Extract the (X, Y) coordinate from the center of the cell holding the provided text.  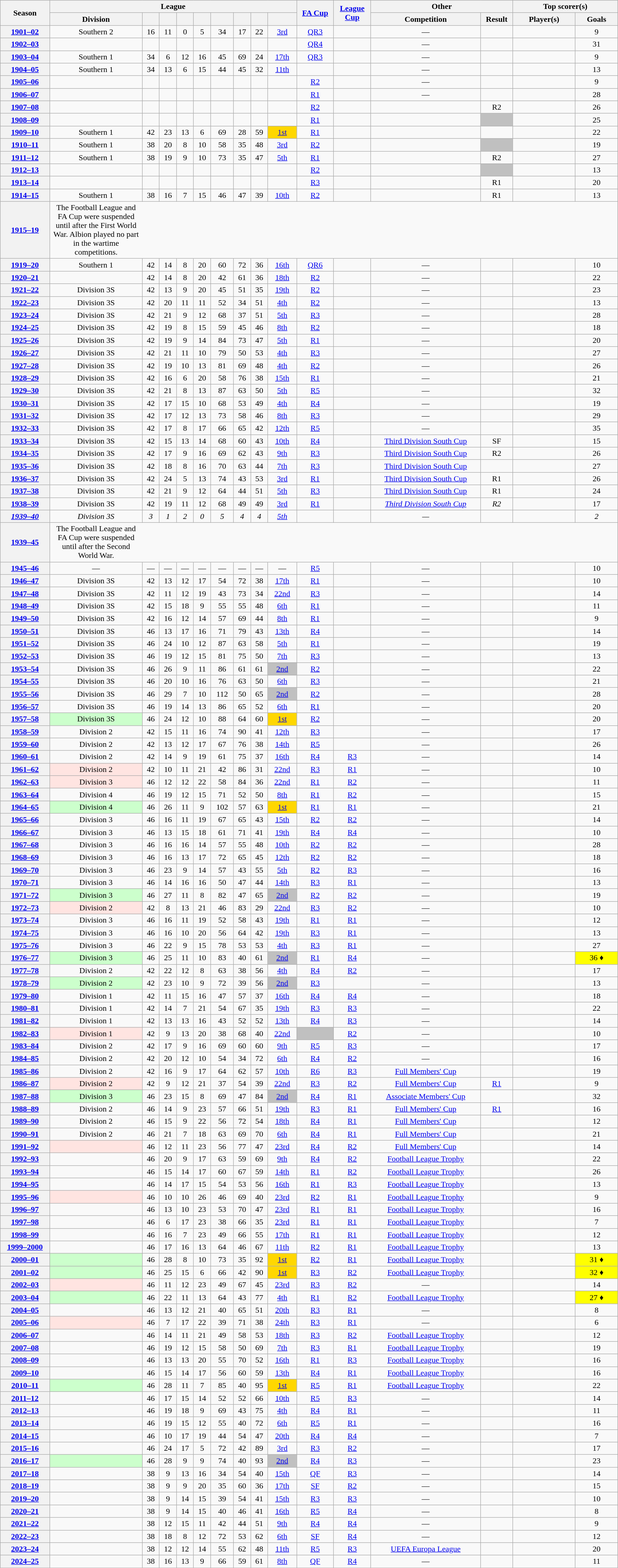
1980–81 (25, 1008)
1951–52 (25, 644)
2018–19 (25, 1486)
The Football League and FA Cup were suspended until after the Second World War. (96, 542)
1996–97 (25, 1209)
1919–20 (25, 265)
1905–06 (25, 82)
1963–64 (25, 794)
1908–09 (25, 120)
League (173, 7)
1975–76 (25, 945)
1910–11 (25, 145)
1972–73 (25, 908)
1913–14 (25, 183)
2002–03 (25, 1285)
1995–96 (25, 1197)
2011–12 (25, 1398)
2006–07 (25, 1335)
1976–77 (25, 958)
1988–89 (25, 1109)
1956–57 (25, 707)
1923–24 (25, 315)
1967–68 (25, 845)
1901–02 (25, 32)
2008–09 (25, 1360)
2024–25 (25, 1561)
1965–66 (25, 820)
2007–08 (25, 1348)
1985–86 (25, 1071)
1989–90 (25, 1121)
Result (497, 19)
3 (151, 516)
Player(s) (544, 19)
2012–13 (25, 1410)
1935–36 (25, 466)
1914–15 (25, 195)
1920–21 (25, 277)
89 (259, 1448)
1977–78 (25, 970)
1983–84 (25, 1046)
1957–58 (25, 719)
Competition (426, 19)
2014–15 (25, 1436)
1912–13 (25, 170)
1902–03 (25, 44)
UEFA Europa League (426, 1549)
2010–11 (25, 1385)
1931–32 (25, 416)
1950–51 (25, 631)
1927–28 (25, 365)
1939–45 (25, 542)
1979–80 (25, 996)
1915–19 (25, 230)
85 (222, 1385)
112 (222, 694)
24th (282, 1323)
36 ♦ (597, 958)
1998–99 (25, 1234)
1955–56 (25, 694)
1906–07 (25, 94)
Top scorer(s) (565, 7)
League Cup (352, 13)
1968–69 (25, 857)
92 (259, 1260)
1973–74 (25, 920)
27 ♦ (597, 1297)
1958–59 (25, 732)
QR6 (315, 265)
1987–88 (25, 1096)
95 (259, 1385)
1954–55 (25, 681)
2005–06 (25, 1323)
1993–94 (25, 1172)
Division (96, 19)
1986–87 (25, 1084)
1939–40 (25, 516)
1997–98 (25, 1222)
1952–53 (25, 656)
32 ♦ (597, 1272)
2015–16 (25, 1448)
1933–34 (25, 441)
2013–14 (25, 1423)
1994–95 (25, 1184)
1970–71 (25, 883)
1934–35 (25, 454)
The Football League and FA Cup were suspended until after the First World War. Albion played no part in the wartime competitions. (96, 230)
1924–25 (25, 328)
1938–39 (25, 504)
1961–62 (25, 769)
1929–30 (25, 390)
1953–54 (25, 669)
1932–33 (25, 428)
1971–72 (25, 895)
2019–20 (25, 1499)
1948–49 (25, 606)
Other (442, 7)
2009–10 (25, 1373)
1907–08 (25, 107)
2020–21 (25, 1511)
1999–2000 (25, 1247)
1946–47 (25, 581)
1909–10 (25, 132)
2004–05 (25, 1310)
2017–18 (25, 1474)
Associate Members' Cup (426, 1096)
1926–27 (25, 353)
2016–17 (25, 1461)
Goals (597, 19)
1990–91 (25, 1134)
1 (168, 516)
2000–01 (25, 1260)
1921–22 (25, 290)
QR4 (315, 44)
1904–05 (25, 69)
31 ♦ (597, 1260)
1925–26 (25, 340)
88 (222, 719)
1964–65 (25, 807)
Season (25, 13)
1911–12 (25, 158)
1949–50 (25, 618)
2003–04 (25, 1297)
1922–23 (25, 303)
1930–31 (25, 403)
R6 (315, 1071)
1981–82 (25, 1021)
2022–23 (25, 1536)
FA Cup (315, 13)
1937–38 (25, 491)
1992–93 (25, 1159)
1974–75 (25, 933)
1928–29 (25, 378)
1991–92 (25, 1147)
1982–83 (25, 1034)
102 (222, 807)
1959–60 (25, 744)
93 (259, 1461)
1903–04 (25, 57)
2023–24 (25, 1549)
1962–63 (25, 782)
1936–37 (25, 479)
2001–02 (25, 1272)
1947–48 (25, 593)
1978–79 (25, 983)
1984–85 (25, 1059)
1969–70 (25, 870)
1966–67 (25, 832)
82 (222, 895)
1960–61 (25, 757)
Southern 2 (96, 32)
1945–46 (25, 568)
2021–22 (25, 1524)
78 (222, 945)
